Detect which cell encompasses the target text, then output its (X, Y) center coordinate. 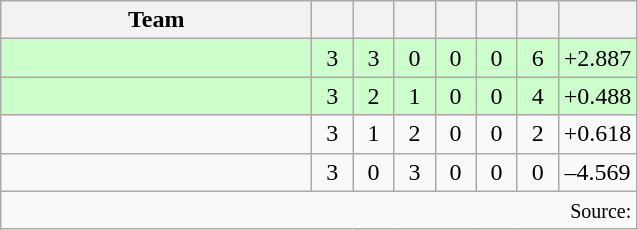
Team (156, 20)
4 (538, 96)
6 (538, 58)
+0.488 (598, 96)
–4.569 (598, 172)
Source: (319, 210)
+2.887 (598, 58)
+0.618 (598, 134)
